Pinpoint the cell where the given text exists, returning its (X, Y) midpoint coordinate. 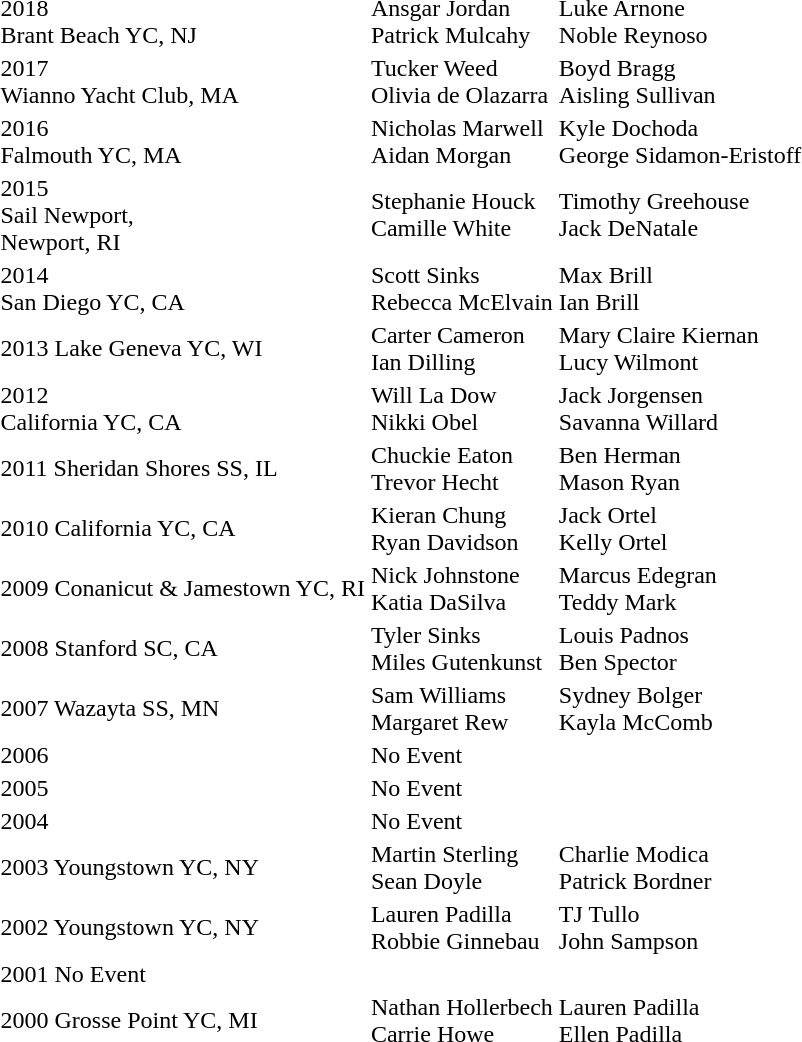
Will La DowNikki Obel (462, 408)
Timothy GreehouseJack DeNatale (680, 215)
Kyle DochodaGeorge Sidamon-Eristoff (680, 142)
Sam WilliamsMargaret Rew (462, 708)
Jack OrtelKelly Ortel (680, 528)
Carter CameronIan Dilling (462, 348)
Boyd BraggAisling Sullivan (680, 82)
Scott SinksRebecca McElvain (462, 288)
Martin SterlingSean Doyle (462, 868)
Tyler SinksMiles Gutenkunst (462, 648)
Stephanie HouckCamille White (462, 215)
Tucker WeedOlivia de Olazarra (462, 82)
Nick Johnstone Katia DaSilva (462, 588)
Kieran ChungRyan Davidson (462, 528)
Nicholas MarwellAidan Morgan (462, 142)
Chuckie EatonTrevor Hecht (462, 468)
Mary Claire KiernanLucy Wilmont (680, 348)
Charlie ModicaPatrick Bordner (680, 868)
TJ TulloJohn Sampson (680, 928)
Lauren PadillaRobbie Ginnebau (462, 928)
Max BrillIan Brill (680, 288)
Jack JorgensenSavanna Willard (680, 408)
Marcus EdegranTeddy Mark (680, 588)
Sydney BolgerKayla McComb (680, 708)
Ben HermanMason Ryan (680, 468)
Louis PadnosBen Spector (680, 648)
